Pinpoint the cell where the given text exists, returning its (X, Y) midpoint coordinate. 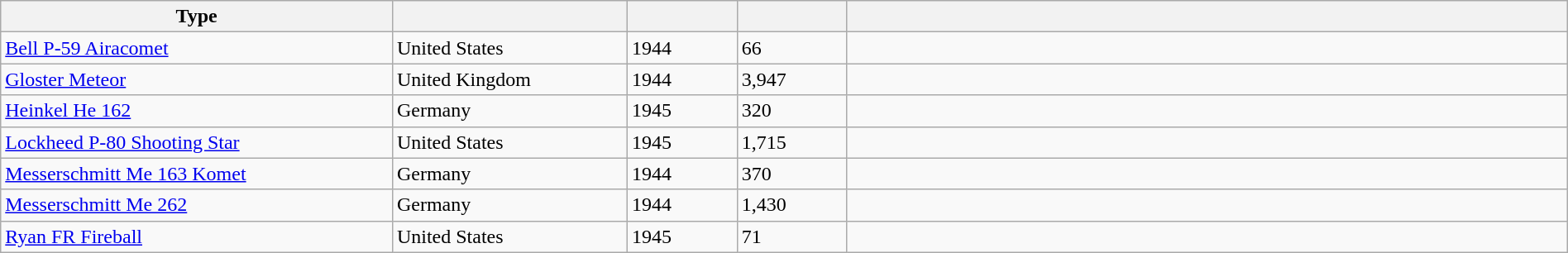
Bell P-59 Airacomet (197, 48)
Type (197, 17)
United Kingdom (509, 79)
1,430 (792, 205)
Lockheed P-80 Shooting Star (197, 142)
Messerschmitt Me 163 Komet (197, 174)
370 (792, 174)
Ryan FR Fireball (197, 236)
Heinkel He 162 (197, 111)
71 (792, 236)
Messerschmitt Me 262 (197, 205)
320 (792, 111)
3,947 (792, 79)
66 (792, 48)
1,715 (792, 142)
Gloster Meteor (197, 79)
